Detect which cell encompasses the target text, then output its (X, Y) center coordinate. 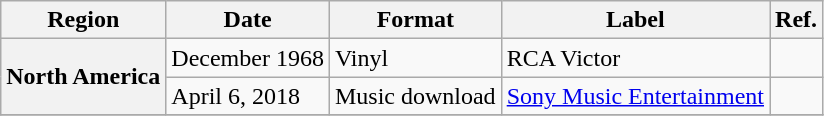
North America (84, 77)
Region (84, 20)
Ref. (796, 20)
Music download (415, 96)
Sony Music Entertainment (635, 96)
Date (248, 20)
December 1968 (248, 58)
Label (635, 20)
April 6, 2018 (248, 96)
Format (415, 20)
Vinyl (415, 58)
RCA Victor (635, 58)
